From the cell containing the given text, extract its center point as (x, y) coordinate. 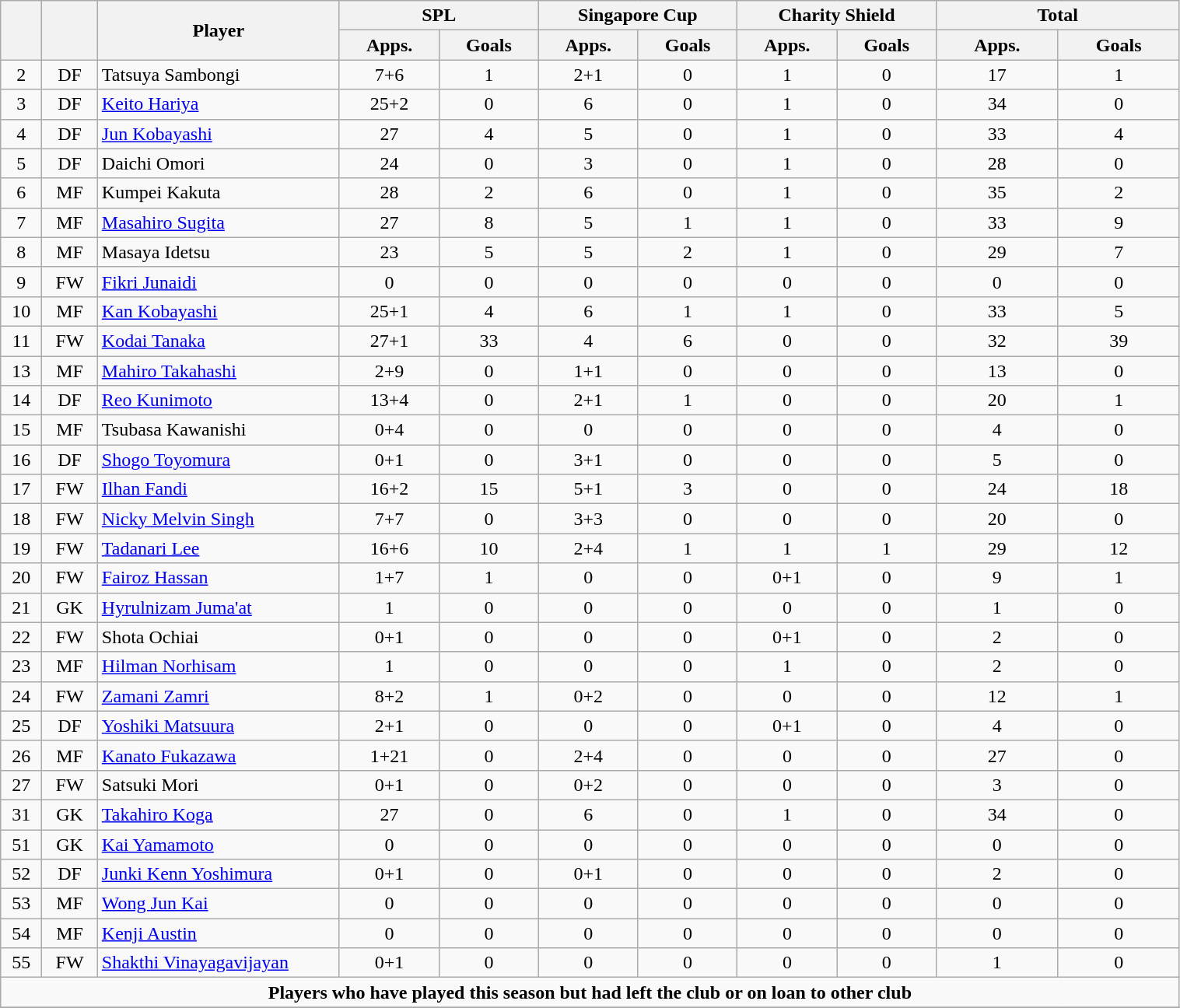
25+2 (389, 104)
Shota Ochiai (218, 637)
Shakthi Vinayagavijayan (218, 963)
1+7 (389, 578)
Shogo Toyomura (218, 460)
Player (218, 30)
Hyrulnizam Juma'at (218, 607)
Junki Kenn Yoshimura (218, 874)
51 (22, 844)
11 (22, 341)
Charity Shield (837, 16)
5+1 (588, 489)
Players who have played this season but had left the club or on loan to other club (590, 992)
Wong Jun Kai (218, 904)
27+1 (389, 341)
Hilman Norhisam (218, 667)
Tatsuya Sambongi (218, 75)
16 (22, 460)
Daichi Omori (218, 163)
1+1 (588, 371)
Total (1058, 16)
13+4 (389, 401)
21 (22, 607)
25 (22, 726)
Fikri Junaidi (218, 282)
Zamani Zamri (218, 696)
Jun Kobayashi (218, 134)
Yoshiki Matsuura (218, 726)
Kan Kobayashi (218, 311)
16+2 (389, 489)
Keito Hariya (218, 104)
26 (22, 755)
Ilhan Fandi (218, 489)
Singapore Cup (638, 16)
Fairoz Hassan (218, 578)
Kai Yamamoto (218, 844)
31 (22, 814)
Kodai Tanaka (218, 341)
Nicky Melvin Singh (218, 519)
14 (22, 401)
3+1 (588, 460)
Reo Kunimoto (218, 401)
Kenji Austin (218, 933)
Satsuki Mori (218, 785)
32 (997, 341)
7+6 (389, 75)
39 (1119, 341)
7+7 (389, 519)
25+1 (389, 311)
35 (997, 193)
8+2 (389, 696)
53 (22, 904)
3+3 (588, 519)
Masahiro Sugita (218, 222)
55 (22, 963)
Tadanari Lee (218, 548)
19 (22, 548)
22 (22, 637)
Takahiro Koga (218, 814)
SPL (439, 16)
Mahiro Takahashi (218, 371)
Kumpei Kakuta (218, 193)
52 (22, 874)
Tsubasa Kawanishi (218, 430)
1+21 (389, 755)
Kanato Fukazawa (218, 755)
2+9 (389, 371)
Masaya Idetsu (218, 252)
16+6 (389, 548)
0+4 (389, 430)
54 (22, 933)
